Capture the cell that displays the provided text and extract its (X, Y) central coordinate. 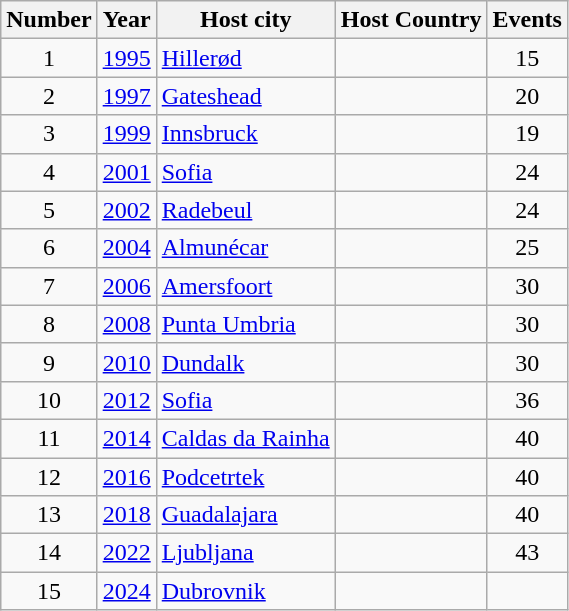
2022 (126, 553)
Number (49, 20)
10 (49, 400)
1999 (126, 134)
25 (527, 248)
2024 (126, 591)
7 (49, 286)
Almunécar (246, 248)
2014 (126, 438)
Host city (246, 20)
5 (49, 210)
Gateshead (246, 96)
Punta Umbria (246, 324)
Year (126, 20)
Dundalk (246, 362)
20 (527, 96)
19 (527, 134)
1997 (126, 96)
2 (49, 96)
1 (49, 58)
2006 (126, 286)
9 (49, 362)
Hillerød (246, 58)
Podcetrtek (246, 477)
36 (527, 400)
Amersfoort (246, 286)
13 (49, 515)
1995 (126, 58)
2018 (126, 515)
2002 (126, 210)
2016 (126, 477)
6 (49, 248)
4 (49, 172)
11 (49, 438)
3 (49, 134)
Innsbruck (246, 134)
8 (49, 324)
Caldas da Rainha (246, 438)
2010 (126, 362)
Ljubljana (246, 553)
Radebeul (246, 210)
14 (49, 553)
Guadalajara (246, 515)
Host Country (411, 20)
2004 (126, 248)
Dubrovnik (246, 591)
2001 (126, 172)
43 (527, 553)
Events (527, 20)
12 (49, 477)
2008 (126, 324)
2012 (126, 400)
